For the text-containing cell, return its midpoint in [X, Y] coordinate format. 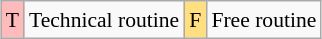
Free routine [264, 20]
T [12, 20]
Technical routine [104, 20]
F [195, 20]
